Extract the [X, Y] coordinate from the center of the cell holding the provided text.  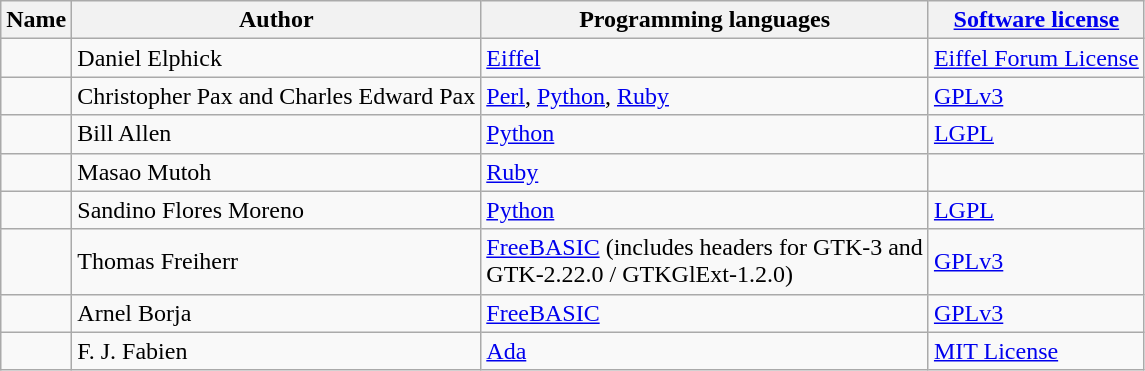
Sandino Flores Moreno [276, 210]
Programming languages [705, 20]
Bill Allen [276, 134]
Name [36, 20]
Thomas Freiherr [276, 262]
Daniel Elphick [276, 58]
Software license [1036, 20]
Masao Mutoh [276, 172]
Ruby [705, 172]
Eiffel Forum License [1036, 58]
Ada [705, 351]
FreeBASIC (includes headers for GTK-3 andGTK-2.22.0 / GTKGlExt-1.2.0) [705, 262]
FreeBASIC [705, 313]
Perl, Python, Ruby [705, 96]
F. J. Fabien [276, 351]
Arnel Borja [276, 313]
Author [276, 20]
MIT License [1036, 351]
Christopher Pax and Charles Edward Pax [276, 96]
Eiffel [705, 58]
